Pinpoint the cell where the given text exists, returning its [x, y] midpoint coordinate. 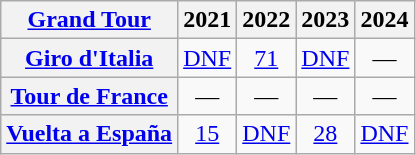
71 [266, 58]
Vuelta a España [90, 134]
Giro d'Italia [90, 58]
2021 [208, 20]
15 [208, 134]
2022 [266, 20]
2023 [326, 20]
Grand Tour [90, 20]
Tour de France [90, 96]
28 [326, 134]
2024 [384, 20]
